For the text-containing cell, return its midpoint in [X, Y] coordinate format. 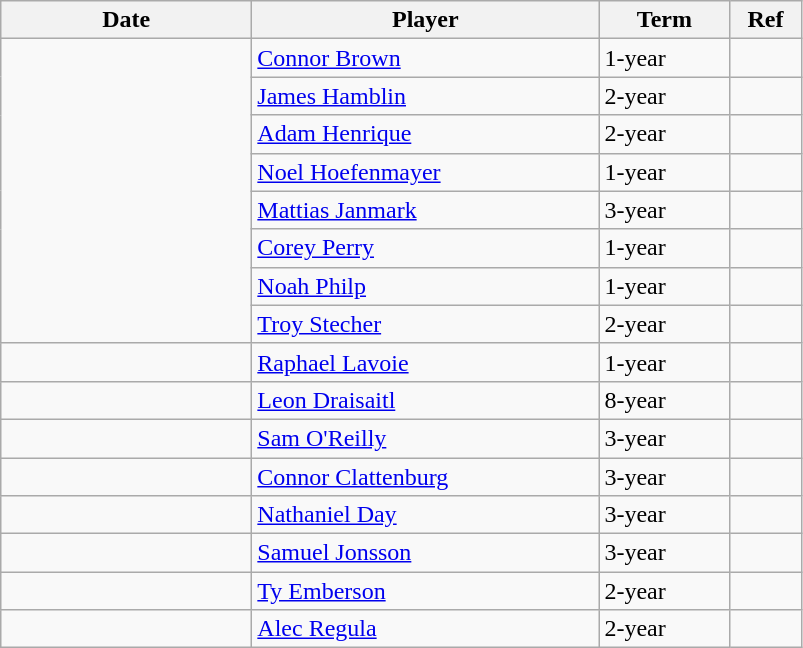
Alec Regula [426, 629]
Raphael Lavoie [426, 362]
Term [664, 20]
Connor Brown [426, 58]
Noah Philp [426, 286]
Corey Perry [426, 248]
Mattias Janmark [426, 210]
Ty Emberson [426, 591]
Samuel Jonsson [426, 553]
Connor Clattenburg [426, 477]
Date [126, 20]
Leon Draisaitl [426, 400]
Noel Hoefenmayer [426, 172]
James Hamblin [426, 96]
Nathaniel Day [426, 515]
8-year [664, 400]
Troy Stecher [426, 324]
Player [426, 20]
Adam Henrique [426, 134]
Ref [766, 20]
Sam O'Reilly [426, 438]
